Search for the cell housing the specified text and yield its (x, y) center coordinate. 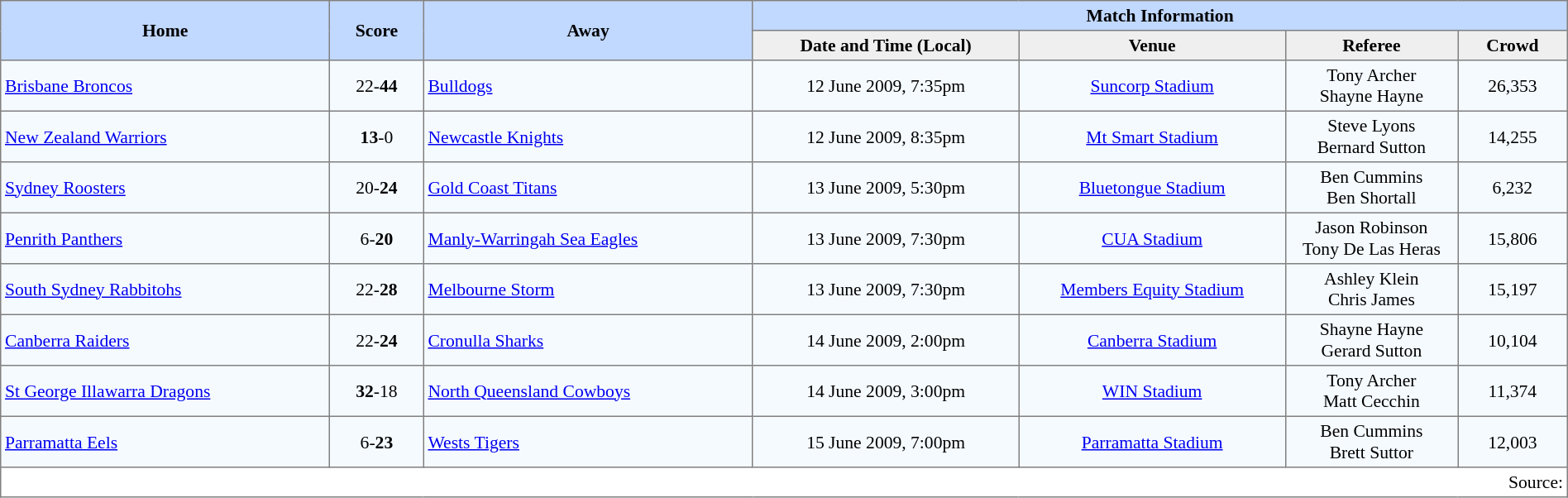
6-20 (377, 238)
14 June 2009, 2:00pm (886, 340)
Ashley KleinChris James (1371, 290)
12 June 2009, 8:35pm (886, 136)
CUA Stadium (1152, 238)
Penrith Panthers (165, 238)
6,232 (1513, 188)
Venue (1152, 45)
North Queensland Cowboys (588, 391)
14 June 2009, 3:00pm (886, 391)
Date and Time (Local) (886, 45)
Tony ArcherShayne Hayne (1371, 86)
10,104 (1513, 340)
12,003 (1513, 442)
Canberra Stadium (1152, 340)
14,255 (1513, 136)
Sydney Roosters (165, 188)
Score (377, 31)
15,806 (1513, 238)
15,197 (1513, 290)
Shayne HayneGerard Sutton (1371, 340)
13 June 2009, 5:30pm (886, 188)
Mt Smart Stadium (1152, 136)
Referee (1371, 45)
15 June 2009, 7:00pm (886, 442)
WIN Stadium (1152, 391)
Wests Tigers (588, 442)
Ben CumminsBen Shortall (1371, 188)
12 June 2009, 7:35pm (886, 86)
22-24 (377, 340)
Canberra Raiders (165, 340)
22-44 (377, 86)
32-18 (377, 391)
Gold Coast Titans (588, 188)
Melbourne Storm (588, 290)
Steve LyonsBernard Sutton (1371, 136)
26,353 (1513, 86)
6-23 (377, 442)
Ben CumminsBrett Suttor (1371, 442)
11,374 (1513, 391)
22-28 (377, 290)
Bulldogs (588, 86)
Newcastle Knights (588, 136)
20-24 (377, 188)
Parramatta Eels (165, 442)
South Sydney Rabbitohs (165, 290)
Jason RobinsonTony De Las Heras (1371, 238)
Source: (784, 482)
Home (165, 31)
St George Illawarra Dragons (165, 391)
Suncorp Stadium (1152, 86)
Members Equity Stadium (1152, 290)
Cronulla Sharks (588, 340)
13-0 (377, 136)
Brisbane Broncos (165, 86)
Tony ArcherMatt Cecchin (1371, 391)
New Zealand Warriors (165, 136)
Away (588, 31)
Parramatta Stadium (1152, 442)
Manly-Warringah Sea Eagles (588, 238)
Match Information (1159, 16)
Bluetongue Stadium (1152, 188)
Crowd (1513, 45)
